Find where the given text appears and provide that cell's center as (X, Y) coordinate. 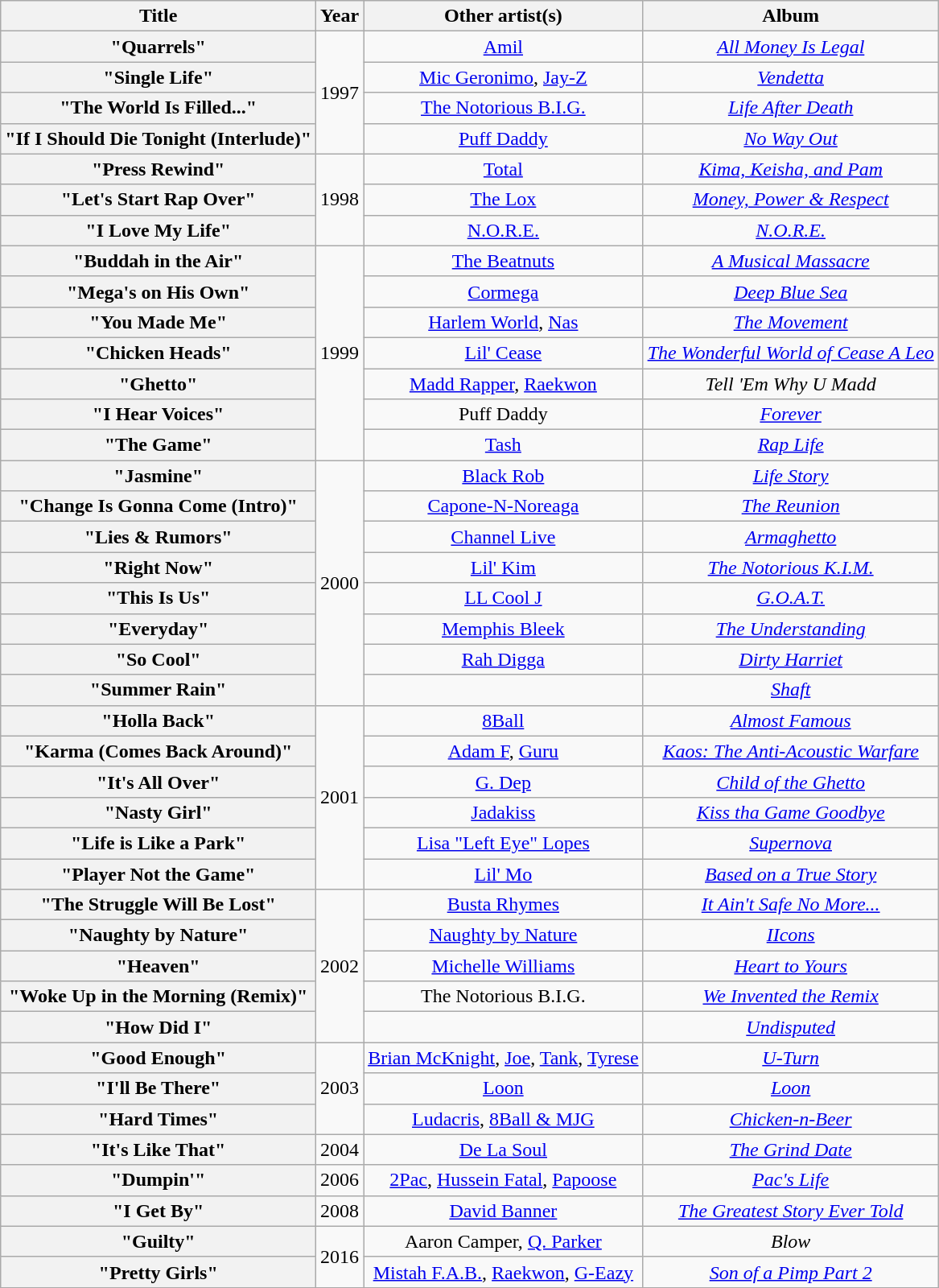
Michelle Williams (504, 966)
Child of the Ghetto (790, 782)
The Lox (504, 200)
The Wonderful World of Cease A Leo (790, 353)
No Way Out (790, 138)
Supernova (790, 843)
Harlem World, Nas (504, 322)
Lisa "Left Eye" Lopes (504, 843)
"The Struggle Will Be Lost" (159, 905)
"I Hear Voices" (159, 415)
"The World Is Filled..." (159, 108)
"Press Rewind" (159, 169)
"If I Should Die Tonight (Interlude)" (159, 138)
The Grind Date (790, 1150)
Almost Famous (790, 720)
"Heaven" (159, 966)
Cormega (504, 291)
Lil' Cease (504, 353)
Tash (504, 445)
"Single Life" (159, 77)
Life After Death (790, 108)
2000 (340, 583)
"Chicken Heads" (159, 353)
Channel Live (504, 537)
"Hard Times" (159, 1119)
Adam F, Guru (504, 751)
Chicken-n-Beer (790, 1119)
"Player Not the Game" (159, 873)
Memphis Bleek (504, 629)
"So Cool" (159, 659)
Aaron Camper, Q. Parker (504, 1241)
Deep Blue Sea (790, 291)
Total (504, 169)
Forever (790, 415)
Shaft (790, 690)
"Woke Up in the Morning (Remix)" (159, 997)
1998 (340, 200)
"Mega's on His Own" (159, 291)
Mic Geronimo, Jay-Z (504, 77)
Based on a True Story (790, 873)
2002 (340, 966)
"The Game" (159, 445)
2003 (340, 1088)
"How Did I" (159, 1027)
1999 (340, 353)
"Pretty Girls" (159, 1272)
Kima, Keisha, and Pam (790, 169)
Black Rob (504, 476)
2004 (340, 1150)
The Reunion (790, 506)
Armaghetto (790, 537)
"Change Is Gonna Come (Intro)" (159, 506)
The Notorious K.I.M. (790, 568)
The Beatnuts (504, 261)
"Naughty by Nature" (159, 935)
Lil' Mo (504, 873)
Pac's Life (790, 1180)
"I Love My Life" (159, 230)
Tell 'Em Why U Madd (790, 384)
"Ghetto" (159, 384)
Naughty by Nature (504, 935)
Dirty Harriet (790, 659)
"It's All Over" (159, 782)
Title (159, 16)
A Musical Massacre (790, 261)
De La Soul (504, 1150)
Lil' Kim (504, 568)
"Guilty" (159, 1241)
Amil (504, 47)
"It's Like That" (159, 1150)
Son of a Pimp Part 2 (790, 1272)
The Movement (790, 322)
"I'll Be There" (159, 1088)
"Lies & Rumors" (159, 537)
Busta Rhymes (504, 905)
Rah Digga (504, 659)
"I Get By" (159, 1211)
It Ain't Safe No More... (790, 905)
"Good Enough" (159, 1058)
Vendetta (790, 77)
"You Made Me" (159, 322)
Undisputed (790, 1027)
Brian McKnight, Joe, Tank, Tyrese (504, 1058)
"This Is Us" (159, 598)
LL Cool J (504, 598)
"Right Now" (159, 568)
Heart to Yours (790, 966)
U-Turn (790, 1058)
Other artist(s) (504, 16)
"Karma (Comes Back Around)" (159, 751)
G.O.A.T. (790, 598)
2016 (340, 1257)
All Money Is Legal (790, 47)
Money, Power & Respect (790, 200)
The Understanding (790, 629)
"Everyday" (159, 629)
8Ball (504, 720)
2006 (340, 1180)
David Banner (504, 1211)
"Jasmine" (159, 476)
"Let's Start Rap Over" (159, 200)
The Greatest Story Ever Told (790, 1211)
Ludacris, 8Ball & MJG (504, 1119)
Capone-N-Noreaga (504, 506)
Album (790, 16)
Year (340, 16)
G. Dep (504, 782)
"Quarrels" (159, 47)
"Dumpin'" (159, 1180)
Kaos: The Anti-Acoustic Warfare (790, 751)
Mistah F.A.B., Raekwon, G-Eazy (504, 1272)
"Summer Rain" (159, 690)
2001 (340, 797)
Rap Life (790, 445)
Jadakiss (504, 812)
Life Story (790, 476)
"Buddah in the Air" (159, 261)
Madd Rapper, Raekwon (504, 384)
2008 (340, 1211)
"Holla Back" (159, 720)
"Life is Like a Park" (159, 843)
2Pac, Hussein Fatal, Papoose (504, 1180)
IIcons (790, 935)
"Nasty Girl" (159, 812)
1997 (340, 93)
We Invented the Remix (790, 997)
Kiss tha Game Goodbye (790, 812)
Blow (790, 1241)
